Identify which cell holds the provided text, then report its (x, y) central coordinate. 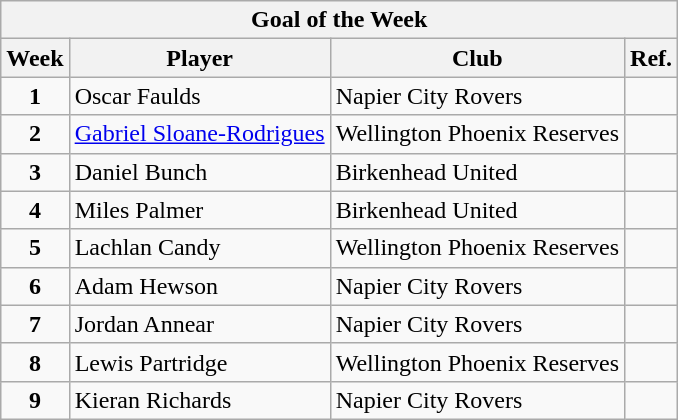
9 (35, 400)
6 (35, 286)
Adam Hewson (200, 286)
4 (35, 210)
2 (35, 134)
Jordan Annear (200, 324)
Daniel Bunch (200, 172)
7 (35, 324)
Goal of the Week (340, 20)
Lachlan Candy (200, 248)
Ref. (652, 58)
Club (477, 58)
Player (200, 58)
Miles Palmer (200, 210)
8 (35, 362)
3 (35, 172)
Gabriel Sloane-Rodrigues (200, 134)
Kieran Richards (200, 400)
Week (35, 58)
5 (35, 248)
Oscar Faulds (200, 96)
1 (35, 96)
Lewis Partridge (200, 362)
